Search for the cell housing the specified text and yield its [x, y] center coordinate. 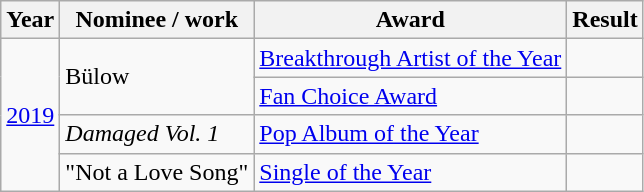
Nominee / work [157, 20]
Year [30, 20]
"Not a Love Song" [157, 172]
2019 [30, 115]
Fan Choice Award [410, 96]
Single of the Year [410, 172]
Damaged Vol. 1 [157, 134]
Bülow [157, 77]
Breakthrough Artist of the Year [410, 58]
Award [410, 20]
Result [605, 20]
Pop Album of the Year [410, 134]
